Scan for the cell matching the given text and deliver its [x, y] coordinate at center. 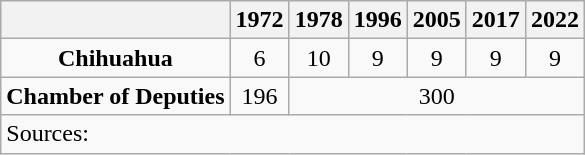
196 [260, 96]
2022 [554, 20]
Sources: [293, 134]
Chamber of Deputies [116, 96]
1972 [260, 20]
10 [318, 58]
2017 [496, 20]
1978 [318, 20]
2005 [436, 20]
300 [436, 96]
Chihuahua [116, 58]
1996 [378, 20]
6 [260, 58]
